Output the (x, y) coordinate of the center of the cell containing the given text.  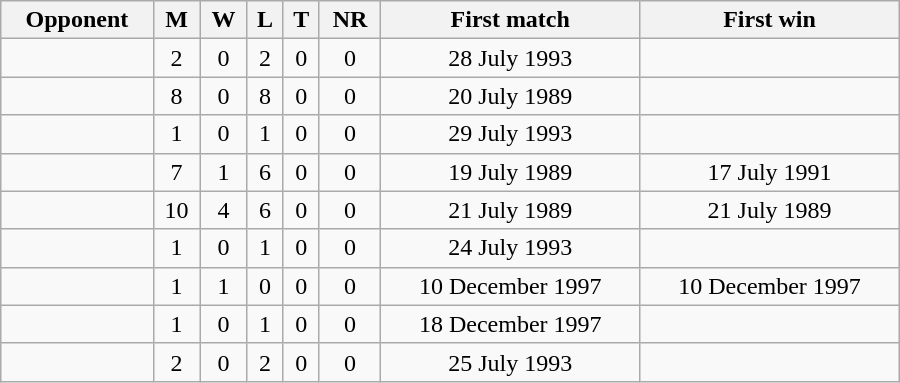
L (265, 20)
10 (176, 210)
29 July 1993 (510, 134)
19 July 1989 (510, 172)
24 July 1993 (510, 248)
Opponent (77, 20)
4 (224, 210)
25 July 1993 (510, 362)
First match (510, 20)
7 (176, 172)
28 July 1993 (510, 58)
18 December 1997 (510, 324)
NR (350, 20)
W (224, 20)
M (176, 20)
20 July 1989 (510, 96)
T (301, 20)
First win (770, 20)
17 July 1991 (770, 172)
